Identify which cell holds the provided text, then report its [x, y] central coordinate. 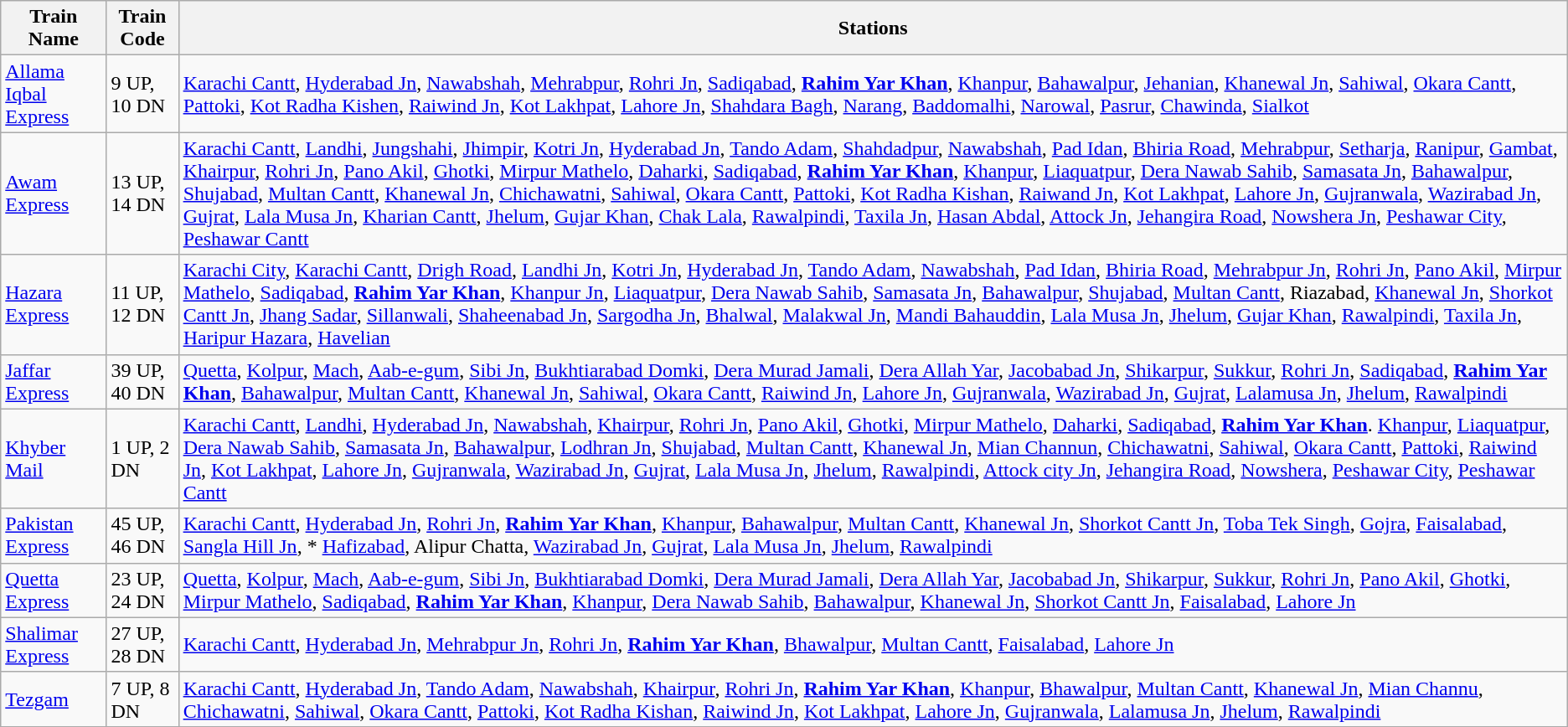
Karachi Cantt, Hyderabad Jn, Mehrabpur Jn, Rohri Jn, Rahim Yar Khan, Bhawalpur, Multan Cantt, Faisalabad, Lahore Jn [873, 645]
1 UP, 2 DN [142, 459]
Khyber Mail [54, 459]
7 UP, 8 DN [142, 699]
Jaffar Express [54, 382]
Train Name [54, 28]
45 UP, 46 DN [142, 536]
Tezgam [54, 699]
23 UP, 24 DN [142, 590]
Stations [873, 28]
Awam Express [54, 193]
9 UP, 10 DN [142, 94]
27 UP, 28 DN [142, 645]
39 UP, 40 DN [142, 382]
13 UP, 14 DN [142, 193]
Train Code [142, 28]
11 UP, 12 DN [142, 305]
Hazara Express [54, 305]
Quetta Express [54, 590]
Allama Iqbal Express [54, 94]
Pakistan Express [54, 536]
Shalimar Express [54, 645]
